Locate the cell with the specified text and output its [x, y] center coordinate. 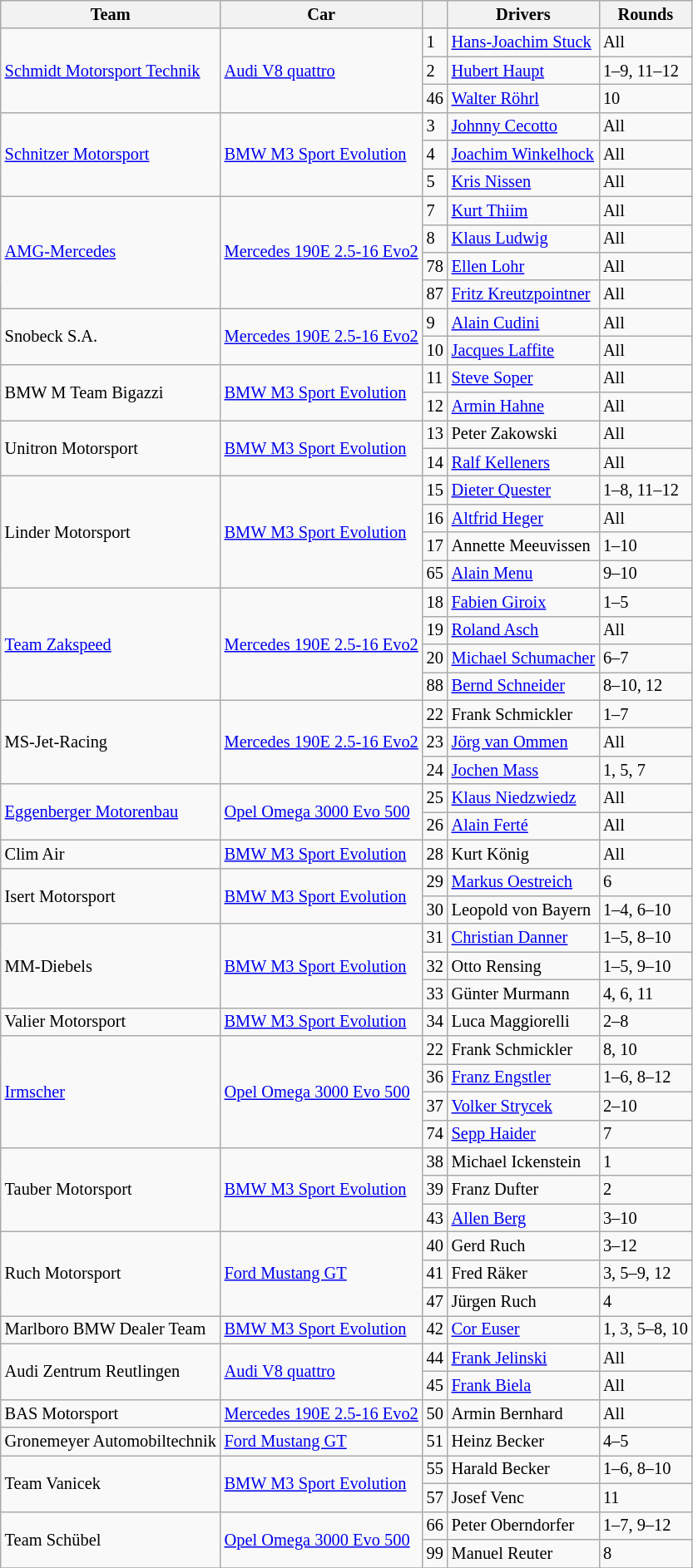
Hubert Haupt [523, 71]
Harald Becker [523, 1469]
Drivers [523, 14]
32 [435, 966]
74 [435, 1134]
Peter Zakowski [523, 434]
14 [435, 462]
Eggenberger Motorenbau [111, 811]
31 [435, 938]
Ralf Kelleners [523, 462]
Josef Venc [523, 1497]
12 [435, 407]
Franz Engstler [523, 1077]
Johnny Cecotto [523, 126]
8, 10 [646, 1050]
BAS Motorsport [111, 1413]
29 [435, 882]
3, 5–9, 12 [646, 1274]
Unitron Motorsport [111, 447]
1–6, 8–12 [646, 1077]
37 [435, 1106]
Alain Menu [523, 574]
Bernd Schneider [523, 686]
6–7 [646, 658]
Alain Cudini [523, 323]
Isert Motorsport [111, 896]
1, 5, 7 [646, 770]
Cor Euser [523, 1329]
Franz Dufter [523, 1190]
AMG-Mercedes [111, 253]
1–7 [646, 714]
1–10 [646, 546]
Jörg van Ommen [523, 742]
Klaus Ludwig [523, 239]
Kurt König [523, 854]
46 [435, 98]
23 [435, 742]
1–8, 11–12 [646, 490]
Peter Oberndorfer [523, 1526]
4, 6, 11 [646, 994]
Rounds [646, 14]
Sepp Haider [523, 1134]
Gronemeyer Automobiltechnik [111, 1442]
Steve Soper [523, 378]
Fritz Kreutzpointner [523, 294]
34 [435, 1022]
Ellen Lohr [523, 266]
43 [435, 1218]
Snobeck S.A. [111, 336]
1–9, 11–12 [646, 71]
Car [321, 14]
1–5 [646, 602]
Gerd Ruch [523, 1245]
Jürgen Ruch [523, 1302]
Team Zakspeed [111, 643]
99 [435, 1553]
25 [435, 798]
Fabien Giroix [523, 602]
Christian Danner [523, 938]
1, 3, 5–8, 10 [646, 1329]
1–4, 6–10 [646, 910]
51 [435, 1442]
Jacques Laffite [523, 350]
Markus Oestreich [523, 882]
Luca Maggiorelli [523, 1022]
9 [435, 323]
Heinz Becker [523, 1442]
16 [435, 518]
88 [435, 686]
Team Vanicek [111, 1483]
40 [435, 1245]
6 [646, 882]
66 [435, 1526]
20 [435, 658]
36 [435, 1077]
Joachim Winkelhock [523, 155]
1–7, 9–12 [646, 1526]
Clim Air [111, 854]
38 [435, 1161]
87 [435, 294]
Irmscher [111, 1092]
Kris Nissen [523, 182]
BMW M Team Bigazzi [111, 392]
17 [435, 546]
13 [435, 434]
Marlboro BMW Dealer Team [111, 1329]
Audi Zentrum Reutlingen [111, 1372]
Allen Berg [523, 1218]
Tauber Motorsport [111, 1189]
42 [435, 1329]
1–5, 9–10 [646, 966]
78 [435, 266]
Otto Rensing [523, 966]
15 [435, 490]
MS-Jet-Racing [111, 742]
3–12 [646, 1245]
28 [435, 854]
Frank Jelinski [523, 1358]
Fred Räker [523, 1274]
Alain Ferté [523, 826]
1–6, 8–10 [646, 1469]
9–10 [646, 574]
39 [435, 1190]
Jochen Mass [523, 770]
MM-Diebels [111, 966]
Leopold von Bayern [523, 910]
47 [435, 1302]
5 [435, 182]
19 [435, 630]
Walter Röhrl [523, 98]
Manuel Reuter [523, 1553]
4–5 [646, 1442]
57 [435, 1497]
44 [435, 1358]
24 [435, 770]
65 [435, 574]
Ruch Motorsport [111, 1274]
Roland Asch [523, 630]
Frank Biela [523, 1386]
Kurt Thiim [523, 210]
Team Schübel [111, 1540]
Günter Murmann [523, 994]
45 [435, 1386]
Hans-Joachim Stuck [523, 42]
Altfrid Heger [523, 518]
Klaus Niedzwiedz [523, 798]
30 [435, 910]
3–10 [646, 1218]
2–8 [646, 1022]
Michael Schumacher [523, 658]
8–10, 12 [646, 686]
Schmidt Motorsport Technik [111, 70]
Dieter Quester [523, 490]
1–5, 8–10 [646, 938]
Armin Hahne [523, 407]
Valier Motorsport [111, 1022]
3 [435, 126]
Linder Motorsport [111, 532]
50 [435, 1413]
Annette Meeuvissen [523, 546]
26 [435, 826]
Michael Ickenstein [523, 1161]
Volker Strycek [523, 1106]
55 [435, 1469]
18 [435, 602]
Armin Bernhard [523, 1413]
41 [435, 1274]
33 [435, 994]
Schnitzer Motorsport [111, 155]
2–10 [646, 1106]
Team [111, 14]
